From the cell containing the given text, extract its center point as [X, Y] coordinate. 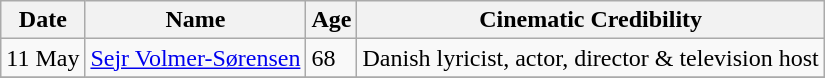
Sejr Volmer-Sørensen [196, 58]
Name [196, 20]
68 [332, 58]
Date [43, 20]
11 May [43, 58]
Cinematic Credibility [590, 20]
Age [332, 20]
Danish lyricist, actor, director & television host [590, 58]
